Search for the cell housing the specified text and yield its (X, Y) center coordinate. 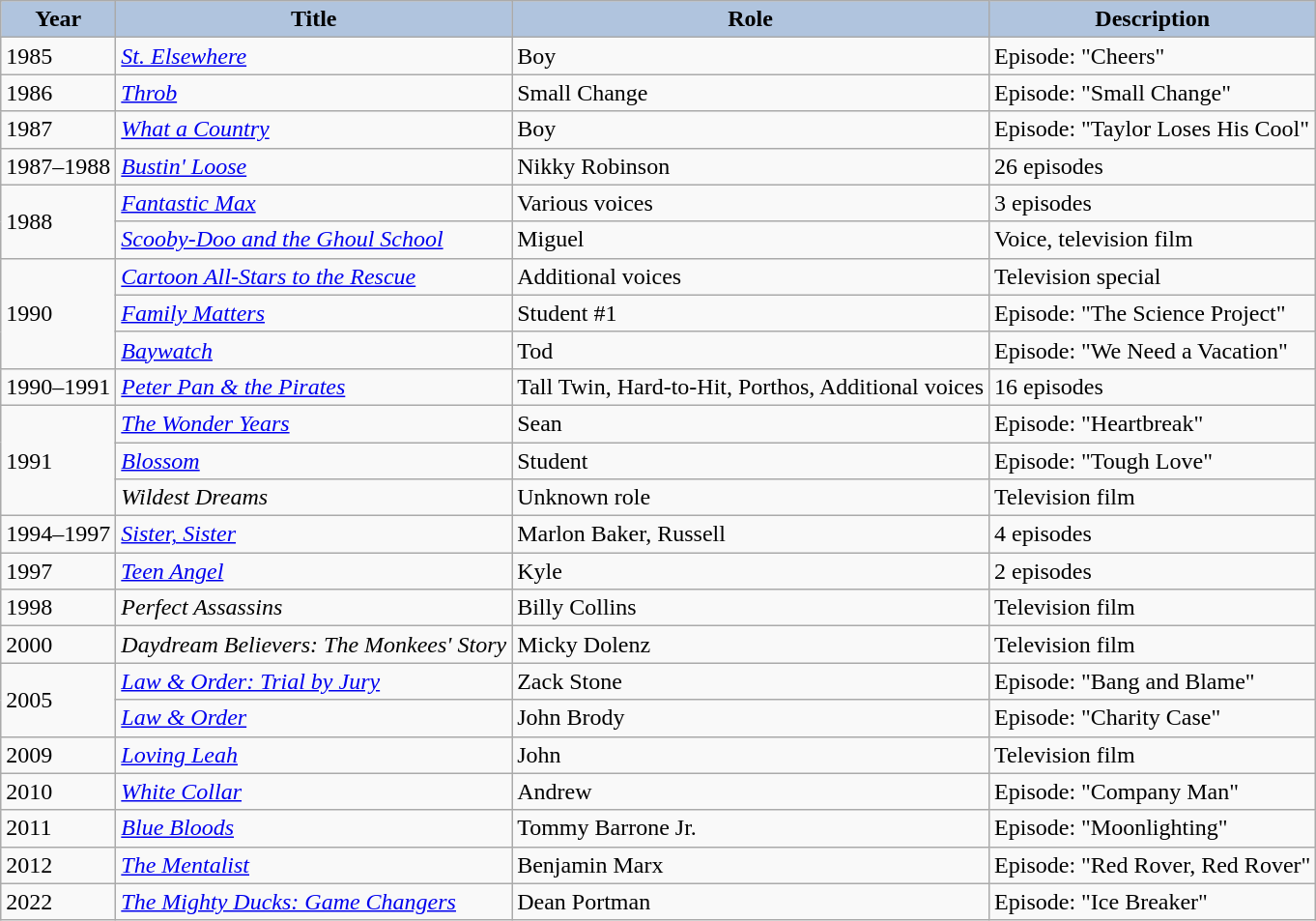
1988 (58, 221)
1987–1988 (58, 166)
Blossom (314, 461)
Episode: "Cheers" (1153, 56)
Cartoon All-Stars to the Rescue (314, 276)
Sean (751, 423)
Role (751, 19)
Nikky Robinson (751, 166)
Title (314, 19)
Scooby-Doo and the Ghoul School (314, 240)
Miguel (751, 240)
Fantastic Max (314, 203)
Episode: "Red Rover, Red Rover" (1153, 865)
Episode: "Bang and Blame" (1153, 681)
What a Country (314, 130)
Episode: "We Need a Vacation" (1153, 350)
Benjamin Marx (751, 865)
1990–1991 (58, 387)
Additional voices (751, 276)
Law & Order: Trial by Jury (314, 681)
26 episodes (1153, 166)
1994–1997 (58, 534)
Andrew (751, 791)
Micky Dolenz (751, 645)
Small Change (751, 93)
1985 (58, 56)
Peter Pan & the Pirates (314, 387)
2012 (58, 865)
Bustin' Loose (314, 166)
Sister, Sister (314, 534)
Billy Collins (751, 608)
Zack Stone (751, 681)
Loving Leah (314, 755)
Student #1 (751, 313)
16 episodes (1153, 387)
Kyle (751, 571)
Various voices (751, 203)
Perfect Assassins (314, 608)
Episode: "Tough Love" (1153, 461)
Marlon Baker, Russell (751, 534)
2011 (58, 828)
2022 (58, 902)
Tall Twin, Hard-to-Hit, Porthos, Additional voices (751, 387)
Family Matters (314, 313)
The Wonder Years (314, 423)
Tod (751, 350)
The Mentalist (314, 865)
Episode: "Ice Breaker" (1153, 902)
1991 (58, 460)
John (751, 755)
1997 (58, 571)
Student (751, 461)
1998 (58, 608)
Dean Portman (751, 902)
Episode: "Company Man" (1153, 791)
Teen Angel (314, 571)
Blue Bloods (314, 828)
Wildest Dreams (314, 498)
2 episodes (1153, 571)
1990 (58, 313)
St. Elsewhere (314, 56)
Unknown role (751, 498)
Baywatch (314, 350)
The Mighty Ducks: Game Changers (314, 902)
Episode: "Small Change" (1153, 93)
Television special (1153, 276)
Episode: "Heartbreak" (1153, 423)
1986 (58, 93)
2005 (58, 700)
2000 (58, 645)
Episode: "The Science Project" (1153, 313)
Episode: "Charity Case" (1153, 718)
Daydream Believers: The Monkees' Story (314, 645)
Episode: "Moonlighting" (1153, 828)
Throb (314, 93)
White Collar (314, 791)
2010 (58, 791)
4 episodes (1153, 534)
1987 (58, 130)
Tommy Barrone Jr. (751, 828)
Description (1153, 19)
Year (58, 19)
Law & Order (314, 718)
2009 (58, 755)
John Brody (751, 718)
3 episodes (1153, 203)
Voice, television film (1153, 240)
Episode: "Taylor Loses His Cool" (1153, 130)
